Identify which cell holds the provided text, then report its [X, Y] central coordinate. 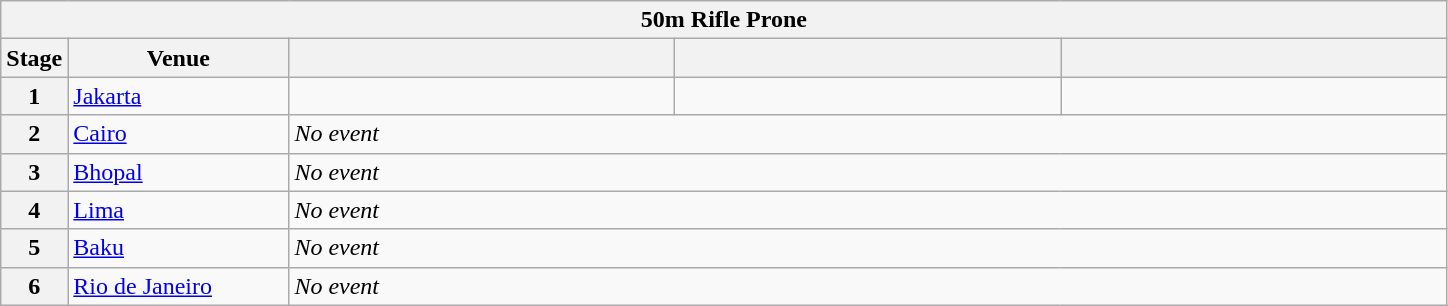
Rio de Janeiro [178, 286]
Cairo [178, 134]
5 [34, 248]
6 [34, 286]
Baku [178, 248]
Bhopal [178, 172]
3 [34, 172]
Lima [178, 210]
Venue [178, 58]
50m Rifle Prone [724, 20]
2 [34, 134]
4 [34, 210]
1 [34, 96]
Jakarta [178, 96]
Stage [34, 58]
